Scan for the cell matching the given text and deliver its (X, Y) coordinate at center. 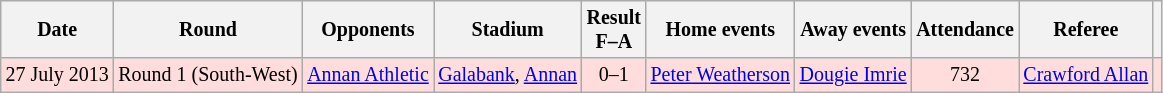
Referee (1086, 30)
Annan Athletic (368, 76)
Stadium (508, 30)
27 July 2013 (58, 76)
732 (964, 76)
Opponents (368, 30)
Peter Weatherson (720, 76)
Home events (720, 30)
Dougie Imrie (854, 76)
0–1 (614, 76)
Away events (854, 30)
Date (58, 30)
Result F–A (614, 30)
Attendance (964, 30)
Round 1 (South-West) (208, 76)
Crawford Allan (1086, 76)
Round (208, 30)
Galabank, Annan (508, 76)
